Identify which cell holds the provided text, then report its (x, y) central coordinate. 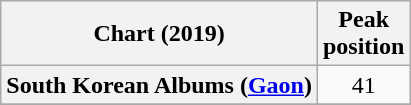
Chart (2019) (160, 34)
41 (363, 85)
Peakposition (363, 34)
South Korean Albums (Gaon) (160, 85)
